Extract the (x, y) coordinate from the center of the cell holding the provided text.  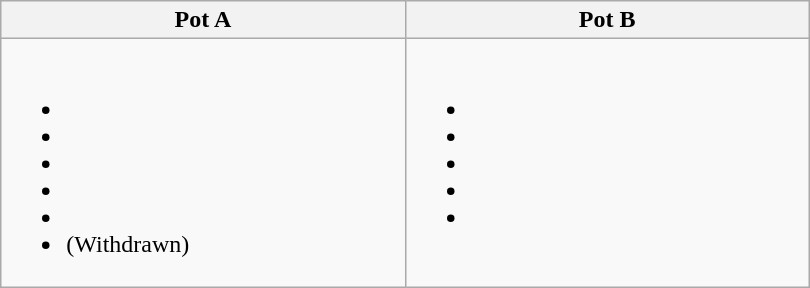
Pot A (203, 20)
Pot B (607, 20)
(Withdrawn) (203, 163)
